Identify which cell holds the provided text, then report its (x, y) central coordinate. 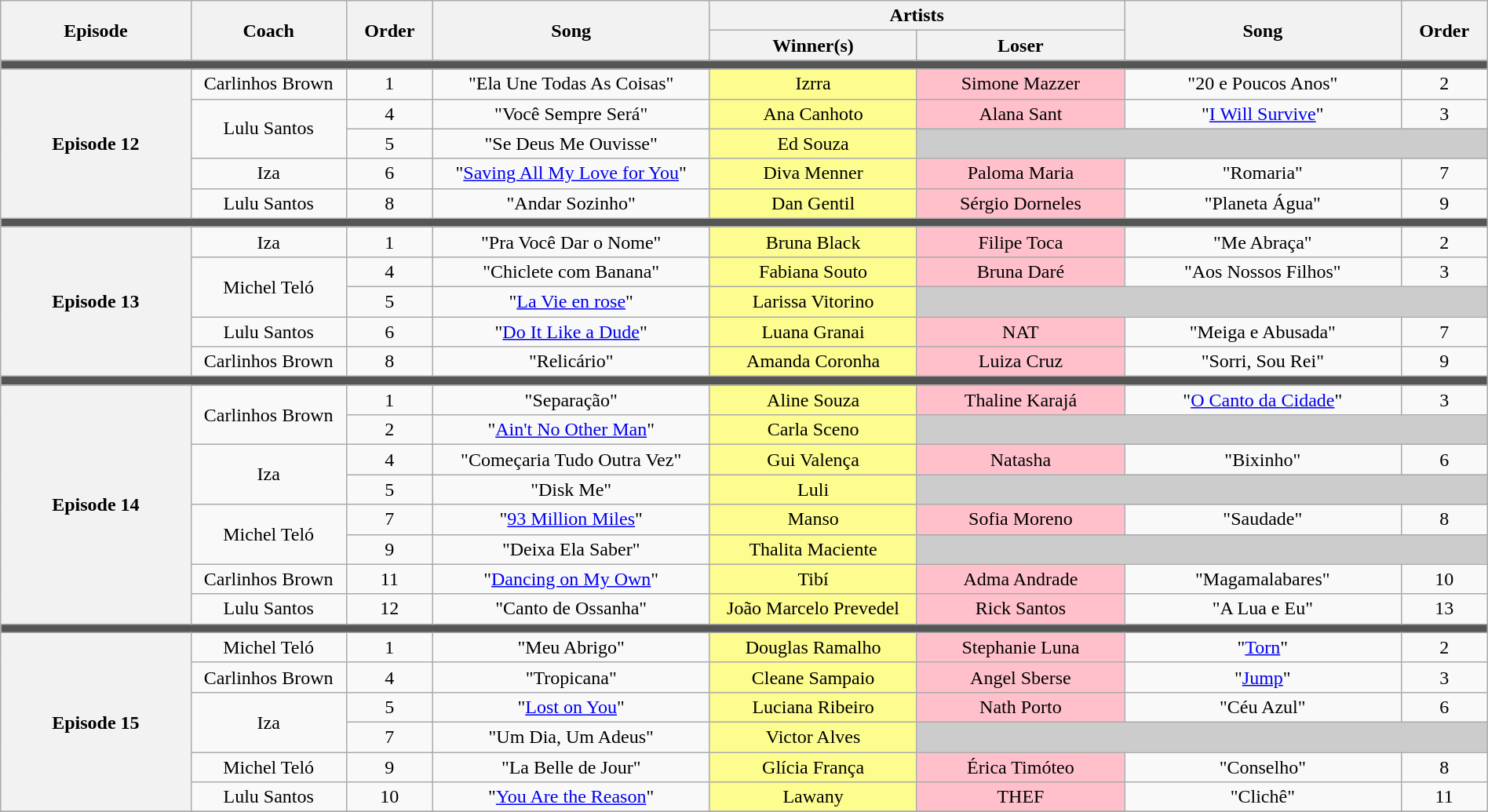
"Ela Une Todas As Coisas" (571, 84)
Loser (1020, 46)
"Me Abraça" (1263, 242)
"Romaria" (1263, 173)
13 (1444, 609)
Tibí (813, 579)
"Saving All My Love for You" (571, 173)
Douglas Ramalho (813, 647)
"Aos Nossos Filhos" (1263, 271)
Simone Mazzer (1020, 84)
"You Are the Reason" (571, 797)
Natasha (1020, 460)
"Começaria Tudo Outra Vez" (571, 460)
"Conselho" (1263, 766)
"Um Dia, Um Adeus" (571, 737)
Adma Andrade (1020, 579)
Dan Gentil (813, 203)
"Céu Azul" (1263, 707)
"I Will Survive" (1263, 114)
"Clichê" (1263, 797)
João Marcelo Prevedel (813, 609)
Cleane Sampaio (813, 677)
"Planeta Água" (1263, 203)
"Disk Me" (571, 490)
"Dancing on My Own" (571, 579)
Winner(s) (813, 46)
"Separação" (571, 400)
Nath Porto (1020, 707)
Lawany (813, 797)
Filipe Toca (1020, 242)
"O Canto da Cidade" (1263, 400)
"Você Sempre Será" (571, 114)
Manso (813, 519)
"Canto de Ossanha" (571, 609)
Luciana Ribeiro (813, 707)
Thalita Maciente (813, 549)
Stephanie Luna (1020, 647)
Angel Sberse (1020, 677)
Rick Santos (1020, 609)
Diva Menner (813, 173)
THEF (1020, 797)
"Bixinho" (1263, 460)
"Pra Você Dar o Nome" (571, 242)
Izrra (813, 84)
Bruna Daré (1020, 271)
"Meiga e Abusada" (1263, 332)
Episode (96, 31)
Episode 14 (96, 504)
Luiza Cruz (1020, 362)
"A Lua e Eu" (1263, 609)
Episode 12 (96, 144)
Luana Granai (813, 332)
Alana Sant (1020, 114)
"Meu Abrigo" (571, 647)
Gui Valença (813, 460)
Paloma Maria (1020, 173)
Ed Souza (813, 144)
Artists (917, 16)
"Tropicana" (571, 677)
"Ain't No Other Man" (571, 430)
"20 e Poucos Anos" (1263, 84)
"Jump" (1263, 677)
"La Belle de Jour" (571, 766)
12 (389, 609)
"La Vie en rose" (571, 301)
"Sorri, Sou Rei" (1263, 362)
Coach (268, 31)
Ana Canhoto (813, 114)
Carla Sceno (813, 430)
Episode 15 (96, 722)
Sofia Moreno (1020, 519)
NAT (1020, 332)
Glícia França (813, 766)
"Relicário" (571, 362)
Sérgio Dorneles (1020, 203)
"Do It Like a Dude" (571, 332)
Fabiana Souto (813, 271)
Bruna Black (813, 242)
Aline Souza (813, 400)
Victor Alves (813, 737)
"Torn" (1263, 647)
"93 Million Miles" (571, 519)
Amanda Coronha (813, 362)
"Andar Sozinho" (571, 203)
"Se Deus Me Ouvisse" (571, 144)
Larissa Vitorino (813, 301)
"Magamalabares" (1263, 579)
Luli (813, 490)
"Saudade" (1263, 519)
"Chiclete com Banana" (571, 271)
Episode 13 (96, 301)
"Lost on You" (571, 707)
"Deixa Ela Saber" (571, 549)
Érica Timóteo (1020, 766)
Thaline Karajá (1020, 400)
